Determine the (x, y) coordinate at the center of the cell enclosing the given text.  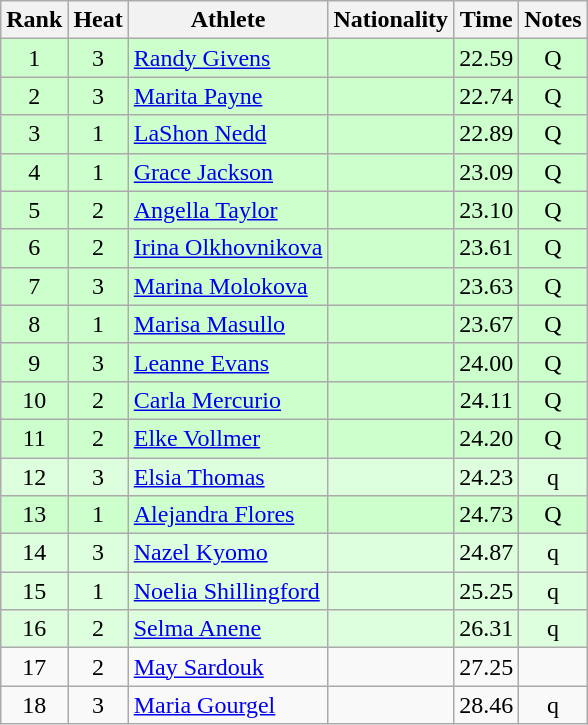
8 (34, 324)
LaShon Nedd (228, 134)
Heat (98, 20)
Elsia Thomas (228, 477)
24.11 (486, 400)
26.31 (486, 629)
7 (34, 286)
28.46 (486, 705)
4 (34, 172)
Rank (34, 20)
Nazel Kyomo (228, 553)
14 (34, 553)
Elke Vollmer (228, 438)
24.73 (486, 515)
Athlete (228, 20)
22.89 (486, 134)
18 (34, 705)
23.61 (486, 248)
Irina Olkhovnikova (228, 248)
10 (34, 400)
12 (34, 477)
Randy Givens (228, 58)
11 (34, 438)
Marita Payne (228, 96)
9 (34, 362)
22.59 (486, 58)
Selma Anene (228, 629)
Grace Jackson (228, 172)
24.87 (486, 553)
Angella Taylor (228, 210)
24.00 (486, 362)
6 (34, 248)
Alejandra Flores (228, 515)
24.20 (486, 438)
27.25 (486, 667)
Nationality (391, 20)
16 (34, 629)
23.10 (486, 210)
22.74 (486, 96)
Marisa Masullo (228, 324)
23.09 (486, 172)
Carla Mercurio (228, 400)
Noelia Shillingford (228, 591)
May Sardouk (228, 667)
Notes (553, 20)
13 (34, 515)
23.63 (486, 286)
15 (34, 591)
Marina Molokova (228, 286)
17 (34, 667)
23.67 (486, 324)
Time (486, 20)
Leanne Evans (228, 362)
Maria Gourgel (228, 705)
24.23 (486, 477)
25.25 (486, 591)
5 (34, 210)
